From the cell containing the given text, extract its center point as [x, y] coordinate. 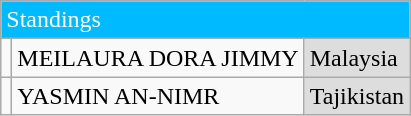
MEILAURA DORA JIMMY [158, 58]
Standings [206, 20]
Tajikistan [356, 96]
Malaysia [356, 58]
YASMIN AN-NIMR [158, 96]
